Detect which cell encompasses the target text, then output its [X, Y] center coordinate. 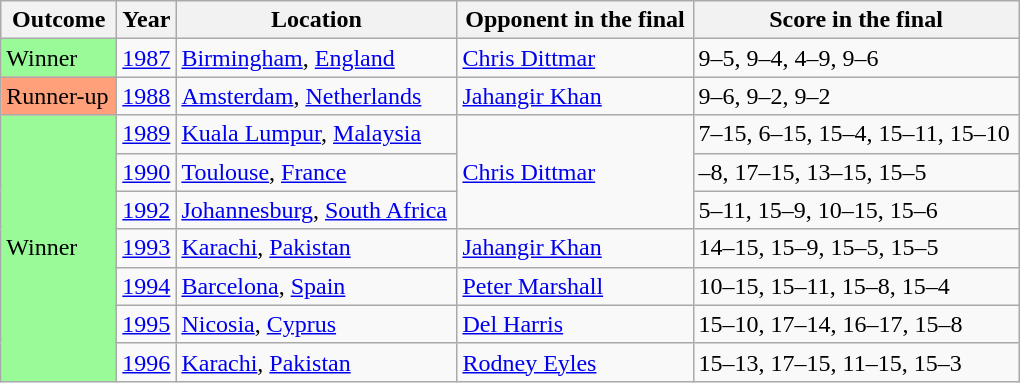
Rodney Eyles [575, 362]
9–5, 9–4, 4–9, 9–6 [856, 58]
Runner-up [59, 96]
1988 [146, 96]
Toulouse, France [316, 172]
Del Harris [575, 324]
Opponent in the final [575, 20]
10–15, 15–11, 15–8, 15–4 [856, 286]
1990 [146, 172]
Location [316, 20]
Peter Marshall [575, 286]
Outcome [59, 20]
Kuala Lumpur, Malaysia [316, 134]
14–15, 15–9, 15–5, 15–5 [856, 248]
15–10, 17–14, 16–17, 15–8 [856, 324]
1989 [146, 134]
1993 [146, 248]
Johannesburg, South Africa [316, 210]
Barcelona, Spain [316, 286]
1995 [146, 324]
Birmingham, England [316, 58]
1992 [146, 210]
1987 [146, 58]
Amsterdam, Netherlands [316, 96]
5–11, 15–9, 10–15, 15–6 [856, 210]
Year [146, 20]
7–15, 6–15, 15–4, 15–11, 15–10 [856, 134]
Score in the final [856, 20]
15–13, 17–15, 11–15, 15–3 [856, 362]
1996 [146, 362]
–8, 17–15, 13–15, 15–5 [856, 172]
9–6, 9–2, 9–2 [856, 96]
Nicosia, Cyprus [316, 324]
1994 [146, 286]
